Return [x, y] of the center of cell containing provided text 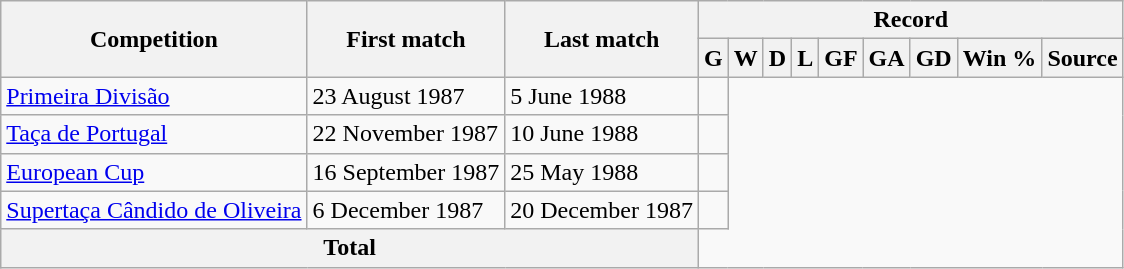
23 August 1987 [406, 96]
5 June 1988 [602, 96]
GA [886, 58]
Source [1082, 58]
Last match [602, 39]
22 November 1987 [406, 134]
L [806, 58]
G [713, 58]
Record [910, 20]
Competition [154, 39]
D [777, 58]
First match [406, 39]
20 December 1987 [602, 210]
European Cup [154, 172]
Win % [1000, 58]
25 May 1988 [602, 172]
Supertaça Cândido de Oliveira [154, 210]
Total [350, 248]
GF [841, 58]
10 June 1988 [602, 134]
16 September 1987 [406, 172]
6 December 1987 [406, 210]
Primeira Divisão [154, 96]
GD [934, 58]
Taça de Portugal [154, 134]
W [746, 58]
